Pinpoint the cell where the given text exists, returning its (X, Y) midpoint coordinate. 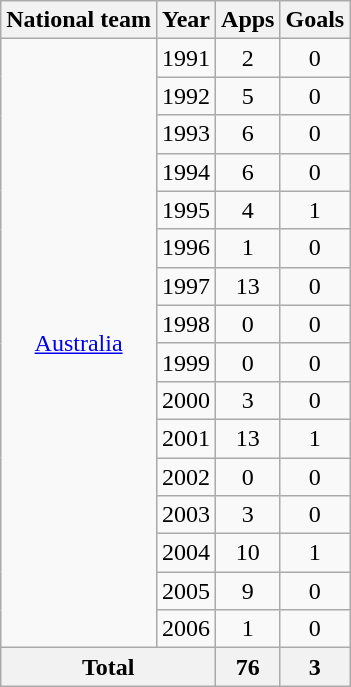
1992 (186, 96)
Australia (79, 344)
4 (248, 210)
1995 (186, 210)
2004 (186, 553)
2005 (186, 591)
1999 (186, 362)
76 (248, 667)
Goals (315, 20)
5 (248, 96)
Apps (248, 20)
2001 (186, 438)
1997 (186, 286)
2003 (186, 515)
1991 (186, 58)
2000 (186, 400)
Total (108, 667)
Year (186, 20)
1998 (186, 324)
1996 (186, 248)
1993 (186, 134)
2006 (186, 629)
1994 (186, 172)
2 (248, 58)
2002 (186, 477)
10 (248, 553)
9 (248, 591)
National team (79, 20)
